For the text-containing cell, return its midpoint in (X, Y) coordinate format. 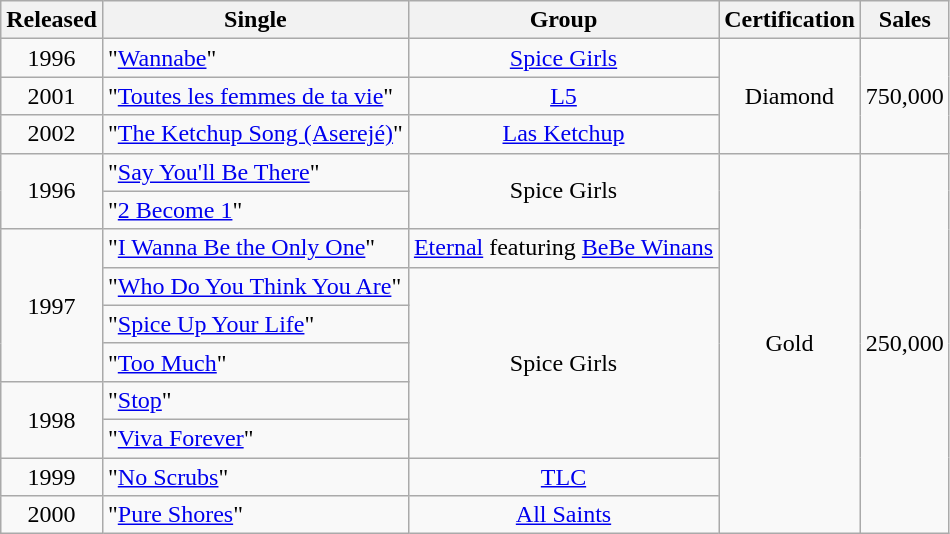
"Too Much" (255, 362)
All Saints (563, 515)
1997 (52, 305)
"Stop" (255, 400)
250,000 (904, 344)
"Wannabe" (255, 58)
1998 (52, 419)
2001 (52, 96)
"Say You'll Be There" (255, 172)
Gold (790, 344)
Single (255, 20)
2002 (52, 134)
TLC (563, 477)
"Spice Up Your Life" (255, 324)
"Who Do You Think You Are" (255, 286)
Released (52, 20)
"2 Become 1" (255, 210)
Las Ketchup (563, 134)
Sales (904, 20)
2000 (52, 515)
"The Ketchup Song (Aserejé)" (255, 134)
1999 (52, 477)
Eternal featuring BeBe Winans (563, 248)
Certification (790, 20)
"Pure Shores" (255, 515)
Group (563, 20)
"I Wanna Be the Only One" (255, 248)
Diamond (790, 96)
"Viva Forever" (255, 438)
L5 (563, 96)
"Toutes les femmes de ta vie" (255, 96)
750,000 (904, 96)
"No Scrubs" (255, 477)
